Output the (x, y) coordinate of the center of the cell containing the given text.  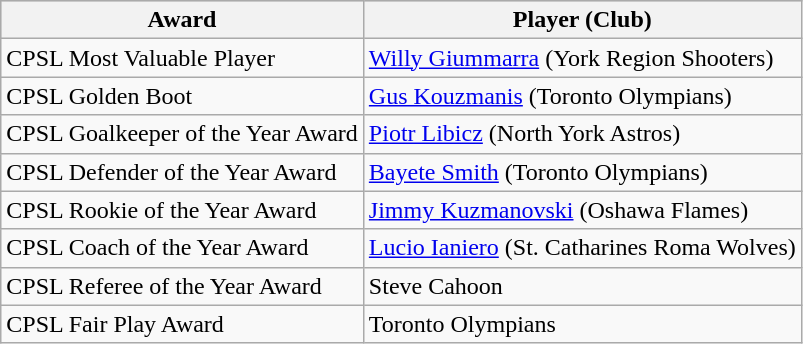
CPSL Referee of the Year Award (182, 286)
Gus Kouzmanis (Toronto Olympians) (582, 96)
CPSL Fair Play Award (182, 324)
Bayete Smith (Toronto Olympians) (582, 172)
Toronto Olympians (582, 324)
Lucio Ianiero (St. Catharines Roma Wolves) (582, 248)
Steve Cahoon (582, 286)
CPSL Coach of the Year Award (182, 248)
CPSL Defender of the Year Award (182, 172)
CPSL Goalkeeper of the Year Award (182, 134)
Award (182, 20)
CPSL Rookie of the Year Award (182, 210)
Jimmy Kuzmanovski (Oshawa Flames) (582, 210)
Player (Club) (582, 20)
CPSL Most Valuable Player (182, 58)
Piotr Libicz (North York Astros) (582, 134)
CPSL Golden Boot (182, 96)
Willy Giummarra (York Region Shooters) (582, 58)
